Return the (X, Y) coordinate for the center point of the cell that contains the specified text.  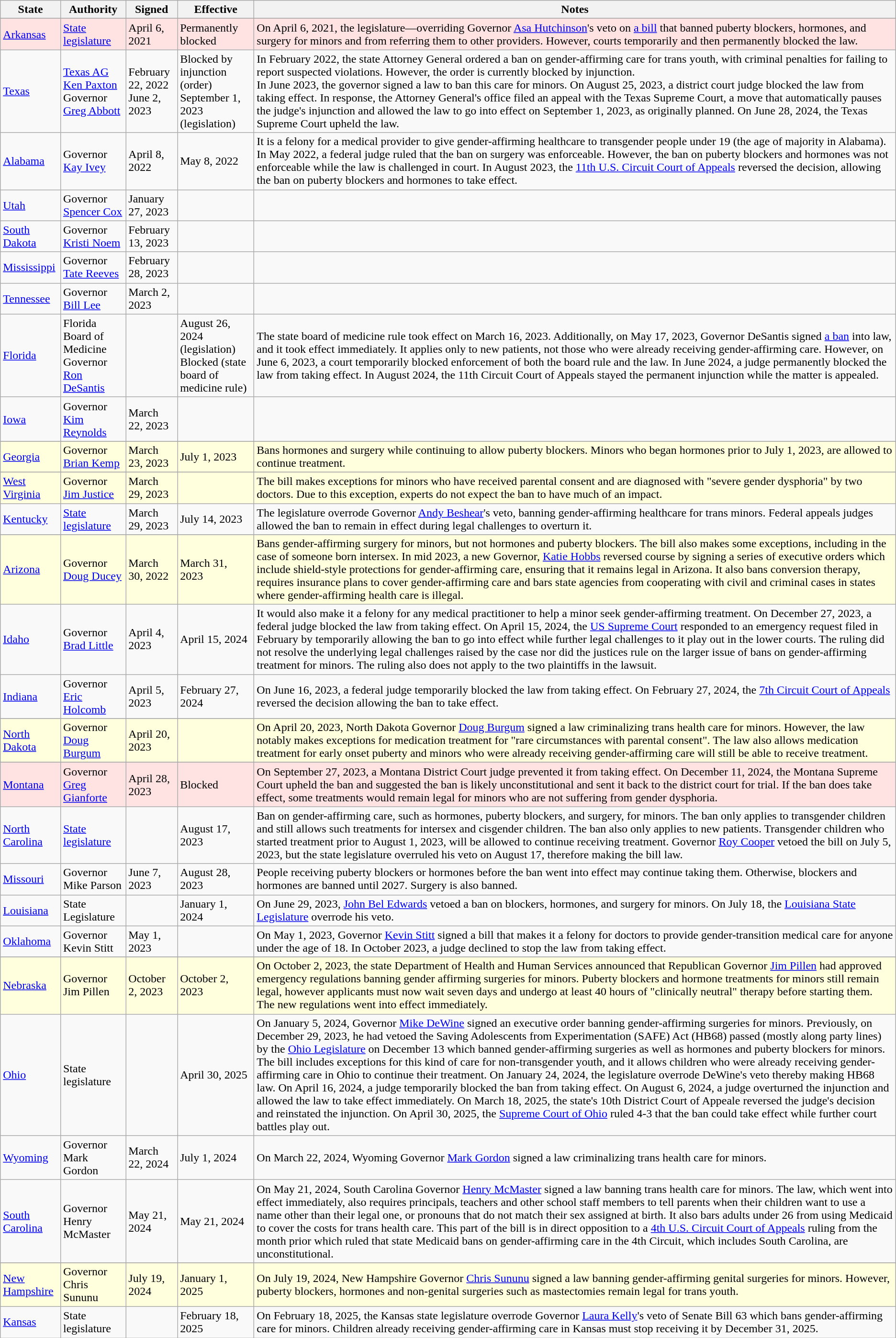
Mississippi (31, 267)
Missouri (31, 879)
Kansas (31, 1322)
North Carolina (31, 835)
Texas AG Ken PaxtonGovernor Greg Abbott (93, 91)
March 30, 2022 (152, 570)
March 23, 2023 (152, 457)
New Hampshire (31, 1284)
North Dakota (31, 741)
Wyoming (31, 1158)
Governor Tate Reeves (93, 267)
Iowa (31, 419)
Governor Doug Burgum (93, 741)
February 13, 2023 (152, 236)
Governor Jim Justice (93, 487)
Arkansas (31, 34)
February 18, 2025 (216, 1322)
February 22, 2022June 2, 2023 (152, 91)
Tennessee (31, 299)
Alabama (31, 161)
Kentucky (31, 519)
Governor Henry McMaster (93, 1221)
South Carolina (31, 1221)
March 2, 2023 (152, 299)
Montana (31, 785)
August 26, 2024 (legislation)Blocked (state board of medicine rule) (216, 355)
Blocked by injunction (order)September 1, 2023 (legislation) (216, 91)
Florida Board of MedicineGovernor Ron DeSantis (93, 355)
Governor Kevin Stitt (93, 941)
Governor Brian Kemp (93, 457)
Governor Chris Sununu (93, 1284)
Texas (31, 91)
March 31, 2023 (216, 570)
July 14, 2023 (216, 519)
August 17, 2023 (216, 835)
Oklahoma (31, 941)
On March 22, 2024, Wyoming Governor Mark Gordon signed a law criminalizing trans health care for minors. (575, 1158)
Governor Jim Pillen (93, 985)
Governor Doug Ducey (93, 570)
April 30, 2025 (216, 1075)
Governor Kristi Noem (93, 236)
Signed (152, 10)
April 20, 2023 (152, 741)
July 1, 2023 (216, 457)
Ohio (31, 1075)
West Virginia (31, 487)
May 1, 2023 (152, 941)
Governor Mike Parson (93, 879)
January 1, 2025 (216, 1284)
Idaho (31, 640)
January 1, 2024 (216, 911)
Governor Spencer Cox (93, 205)
January 27, 2023 (152, 205)
April 28, 2023 (152, 785)
August 28, 2023 (216, 879)
June 7, 2023 (152, 879)
State Legislature (93, 911)
April 4, 2023 (152, 640)
April 8, 2022 (152, 161)
Governor Bill Lee (93, 299)
April 5, 2023 (152, 697)
State (31, 10)
Governor Eric Holcomb (93, 697)
Governor Kay Ivey (93, 161)
April 6, 2021 (152, 34)
May 8, 2022 (216, 161)
Louisiana (31, 911)
Indiana (31, 697)
March 22, 2023 (152, 419)
Blocked (216, 785)
South Dakota (31, 236)
Governor Kim Reynolds (93, 419)
Notes (575, 10)
Arizona (31, 570)
Effective (216, 10)
Governor Brad Little (93, 640)
February 28, 2023 (152, 267)
Governor Mark Gordon (93, 1158)
Utah (31, 205)
Georgia (31, 457)
Permanently blocked (216, 34)
March 22, 2024 (152, 1158)
Governor Greg Gianforte (93, 785)
Nebraska (31, 985)
July 19, 2024 (152, 1284)
July 1, 2024 (216, 1158)
Florida (31, 355)
February 27, 2024 (216, 697)
Authority (93, 10)
April 15, 2024 (216, 640)
